Capture the cell that displays the provided text and extract its [X, Y] central coordinate. 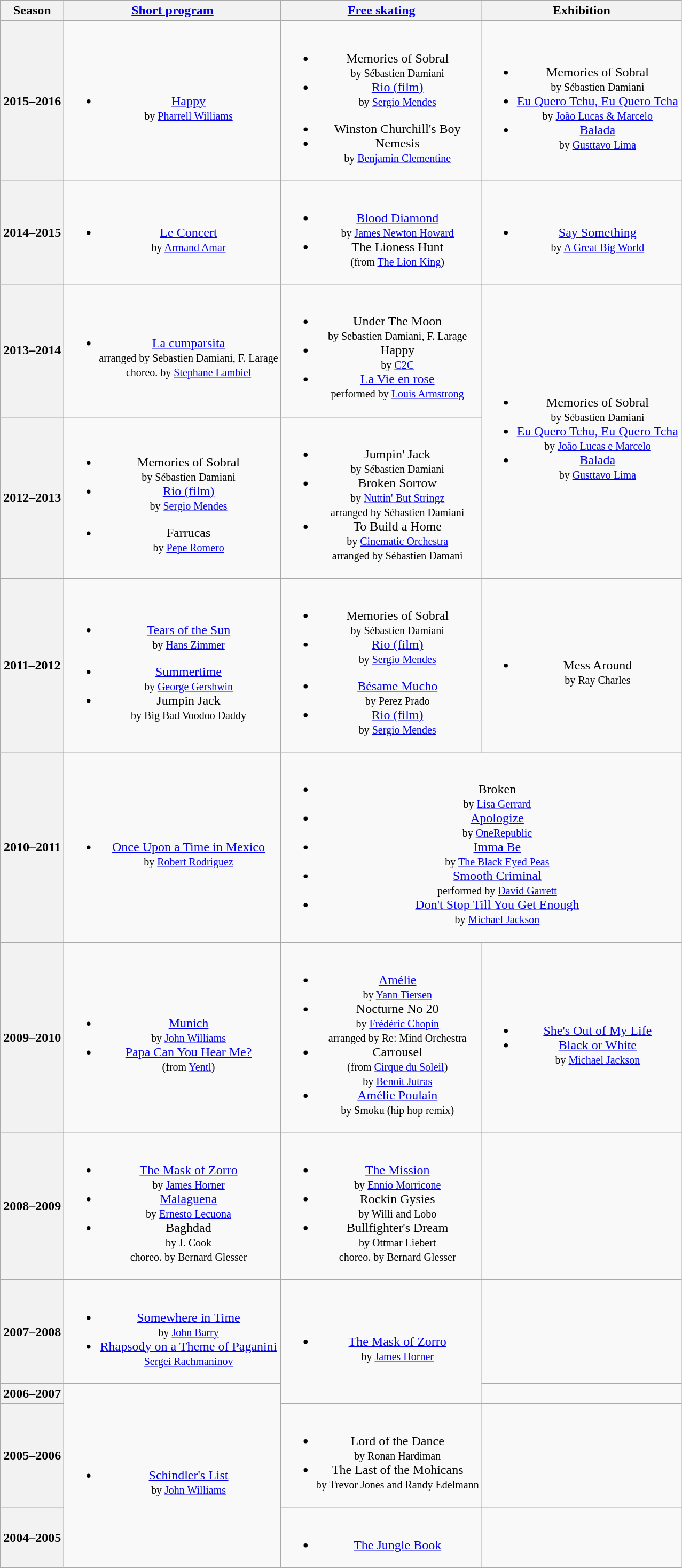
2006–2007 [32, 1393]
Munich by John Williams Papa Can You Hear Me? (from Yentl) [173, 1037]
2007–2008 [32, 1331]
She's Out of My LifeBlack or White by Michael Jackson [581, 1037]
Memories of Sobral by Sébastien Damiani Rio (film) by Sergio Mendes Bésame Mucho by Perez Prado Rio (film) by Sergio Mendes [381, 665]
Happy by Pharrell Williams [173, 100]
La cumparsita arranged by Sebastien Damiani, F. Larage choreo. by Stephane Lambiel [173, 350]
2013–2014 [32, 350]
2004–2005 [32, 1538]
2012–2013 [32, 497]
Lord of the Dance by Ronan Hardiman The Last of the Mohicans by Trevor Jones and Randy Edelmann [381, 1455]
Short program [173, 11]
Memories of Sobral by Sébastien Damiani Rio (film) by Sergio Mendes Farrucas by Pepe Romero [173, 497]
2015–2016 [32, 100]
Under The Moon by Sebastien Damiani, F. Larage Happy by C2C La Vie en rose performed by Louis Armstrong [381, 350]
Say Something by A Great Big World [581, 232]
Le Concert by Armand Amar [173, 232]
2014–2015 [32, 232]
Mess Around by Ray Charles [581, 665]
Memories of Sobral by Sébastien Damiani Eu Quero Tchu, Eu Quero Tcha by João Lucas & Marcelo Balada by Gusttavo Lima [581, 100]
2010–2011 [32, 847]
Tears of the Sun by Hans Zimmer Summertime by George Gershwin Jumpin Jack by Big Bad Voodoo Daddy [173, 665]
2011–2012 [32, 665]
Exhibition [581, 11]
The Mask of Zorro by James Horner [381, 1341]
Schindler's List by John Williams [173, 1476]
Free skating [381, 11]
Blood Diamond by James Newton Howard The Lioness Hunt (from The Lion King) [381, 232]
The Jungle Book [381, 1538]
2008–2009 [32, 1206]
2009–2010 [32, 1037]
The Mission by Ennio Morricone Rockin Gysies by Willi and Lobo Bullfighter's Dream by Ottmar Liebert choreo. by Bernard Glesser [381, 1206]
Memories of Sobral by Sébastien Damiani Eu Quero Tchu, Eu Quero Tcha by João Lucas e MarceloBalada by Gusttavo Lima [581, 431]
Season [32, 11]
Once Upon a Time in Mexico by Robert Rodriguez [173, 847]
Memories of Sobral by Sébastien Damiani Rio (film) by Sergio Mendes Winston Churchill's BoyNemesis by Benjamin Clementine [381, 100]
Somewhere in Time by John Barry Rhapsody on a Theme of Paganini Sergei Rachmaninov [173, 1331]
The Mask of Zorro by James Horner Malaguena by Ernesto Lecuona Baghdad by J. Cook choreo. by Bernard Glesser [173, 1206]
2005–2006 [32, 1455]
